Pinpoint the cell where the given text exists, returning its [x, y] midpoint coordinate. 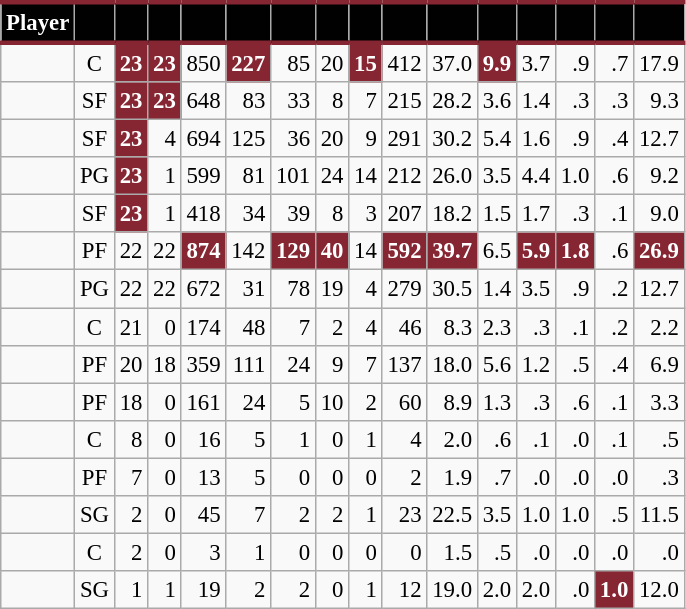
12.0 [659, 590]
48 [248, 327]
1.8 [574, 251]
1.9 [452, 477]
174 [204, 327]
11.5 [659, 515]
291 [404, 139]
37.0 [452, 62]
3.6 [496, 101]
85 [294, 62]
9.3 [659, 101]
81 [248, 176]
21 [130, 327]
1.3 [496, 402]
26.0 [452, 176]
30.5 [452, 289]
207 [404, 214]
10 [332, 402]
111 [248, 364]
279 [404, 289]
9.0 [659, 214]
6.5 [496, 251]
45 [204, 515]
2.3 [496, 327]
1.2 [536, 364]
28.2 [452, 101]
1.7 [536, 214]
418 [204, 214]
18.2 [452, 214]
39 [294, 214]
15 [366, 62]
12 [404, 590]
412 [404, 62]
142 [248, 251]
19.0 [452, 590]
6.9 [659, 364]
22.5 [452, 515]
8.3 [452, 327]
2.2 [659, 327]
359 [204, 364]
9.2 [659, 176]
40 [332, 251]
13 [204, 477]
18.0 [452, 364]
850 [204, 62]
212 [404, 176]
5.6 [496, 364]
Player [38, 22]
31 [248, 289]
16 [204, 439]
9.9 [496, 62]
26.9 [659, 251]
137 [404, 364]
874 [204, 251]
5.9 [536, 251]
694 [204, 139]
5.4 [496, 139]
3.3 [659, 402]
78 [294, 289]
34 [248, 214]
46 [404, 327]
125 [248, 139]
8.9 [452, 402]
161 [204, 402]
36 [294, 139]
101 [294, 176]
215 [404, 101]
39.7 [452, 251]
33 [294, 101]
4.4 [536, 176]
17.9 [659, 62]
648 [204, 101]
592 [404, 251]
3.7 [536, 62]
83 [248, 101]
30.2 [452, 139]
672 [204, 289]
129 [294, 251]
1.6 [536, 139]
599 [204, 176]
227 [248, 62]
60 [404, 402]
